Determine the [x, y] coordinate at the center of the cell enclosing the given text.  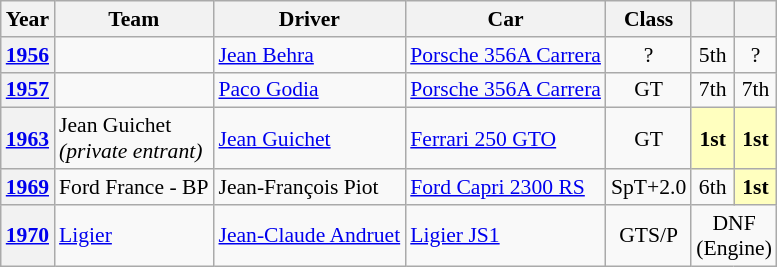
GTS/P [648, 236]
5th [712, 55]
Driver [309, 19]
1970 [28, 236]
Ford France - BP [134, 187]
SpT+2.0 [648, 187]
1956 [28, 55]
DNF(Engine) [734, 236]
Jean Guichet [309, 138]
Ligier JS1 [506, 236]
1957 [28, 90]
Year [28, 19]
Ferrari 250 GTO [506, 138]
6th [712, 187]
Class [648, 19]
Jean-François Piot [309, 187]
Jean Behra [309, 55]
1969 [28, 187]
Paco Godia [309, 90]
Car [506, 19]
Jean-Claude Andruet [309, 236]
Ford Capri 2300 RS [506, 187]
1963 [28, 138]
Jean Guichet(private entrant) [134, 138]
Team [134, 19]
Ligier [134, 236]
